Return the (X, Y) coordinate for the center point of the cell that contains the specified text.  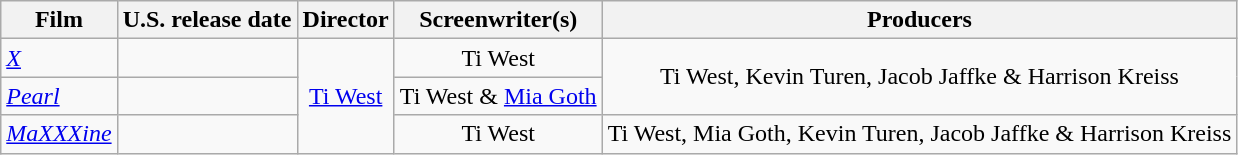
Ti West, Mia Goth, Kevin Turen, Jacob Jaffke & Harrison Kreiss (920, 134)
Film (59, 20)
Producers (920, 20)
X (59, 58)
Director (346, 20)
Pearl (59, 96)
Ti West & Mia Goth (498, 96)
U.S. release date (207, 20)
Ti West, Kevin Turen, Jacob Jaffke & Harrison Kreiss (920, 77)
MaXXXine (59, 134)
Screenwriter(s) (498, 20)
